Return the (X, Y) coordinate for the center point of the cell that contains the specified text.  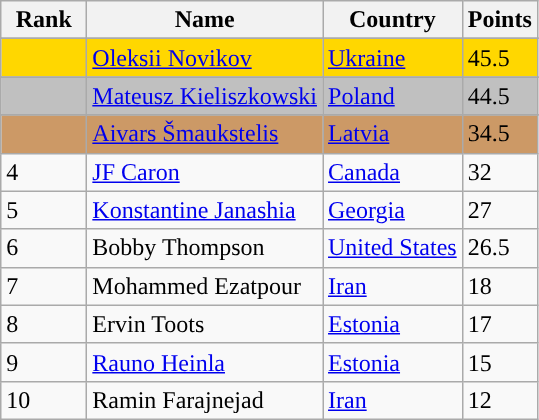
9 (44, 362)
Poland (392, 96)
44.5 (500, 96)
Rauno Heinla (205, 362)
Points (500, 20)
18 (500, 286)
Konstantine Janashia (205, 210)
Latvia (392, 134)
JF Caron (205, 172)
32 (500, 172)
Mateusz Kieliszkowski (205, 96)
5 (44, 210)
Mohammed Ezatpour (205, 286)
Ukraine (392, 58)
8 (44, 324)
Ramin Farajnejad (205, 400)
Aivars Šmaukstelis (205, 134)
Country (392, 20)
Georgia (392, 210)
34.5 (500, 134)
15 (500, 362)
Bobby Thompson (205, 248)
12 (500, 400)
Canada (392, 172)
Ervin Toots (205, 324)
Rank (44, 20)
4 (44, 172)
Oleksii Novikov (205, 58)
Name (205, 20)
6 (44, 248)
45.5 (500, 58)
26.5 (500, 248)
17 (500, 324)
10 (44, 400)
7 (44, 286)
27 (500, 210)
United States (392, 248)
